Return the (X, Y) coordinate for the center point of the cell that contains the specified text.  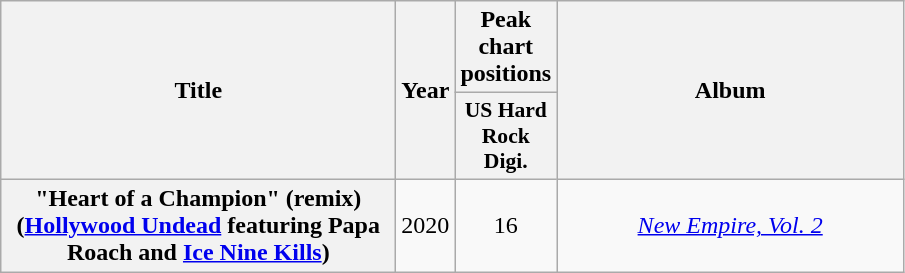
Title (198, 90)
16 (506, 225)
US Hard Rock Digi. (506, 136)
New Empire, Vol. 2 (730, 225)
Peak chart positions (506, 47)
Album (730, 90)
2020 (426, 225)
"Heart of a Champion" (remix)(Hollywood Undead featuring Papa Roach and Ice Nine Kills) (198, 225)
Year (426, 90)
